Detect which cell encompasses the target text, then output its (x, y) center coordinate. 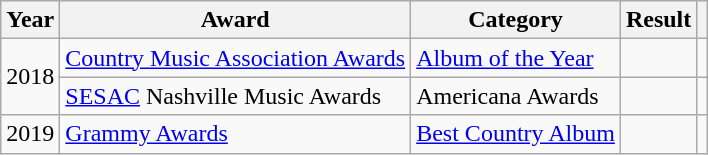
Grammy Awards (236, 134)
Best Country Album (516, 134)
Result (658, 20)
Category (516, 20)
Year (30, 20)
Award (236, 20)
Album of the Year (516, 58)
2018 (30, 77)
Country Music Association Awards (236, 58)
Americana Awards (516, 96)
2019 (30, 134)
SESAC Nashville Music Awards (236, 96)
